Capture the cell that displays the provided text and extract its (X, Y) central coordinate. 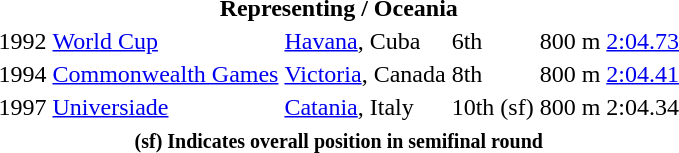
Victoria, Canada (365, 74)
Catania, Italy (365, 107)
6th (492, 41)
Commonwealth Games (166, 74)
10th (sf) (492, 107)
World Cup (166, 41)
Havana, Cuba (365, 41)
8th (492, 74)
Universiade (166, 107)
